Provide the (X, Y) coordinate of the cell's center where the given text is located.  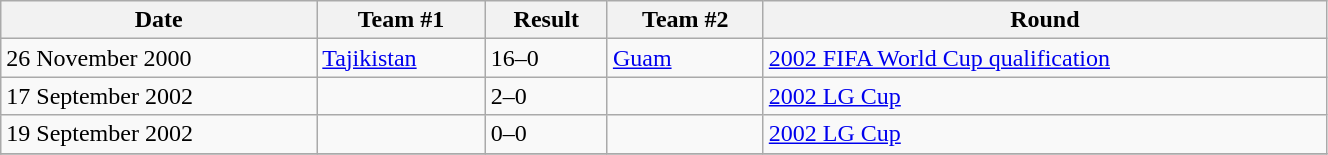
2002 FIFA World Cup qualification (1044, 58)
19 September 2002 (159, 134)
Result (546, 20)
26 November 2000 (159, 58)
2–0 (546, 96)
0–0 (546, 134)
Round (1044, 20)
Team #1 (401, 20)
Team #2 (685, 20)
16–0 (546, 58)
17 September 2002 (159, 96)
Tajikistan (401, 58)
Date (159, 20)
Guam (685, 58)
